Detect which cell encompasses the target text, then output its [x, y] center coordinate. 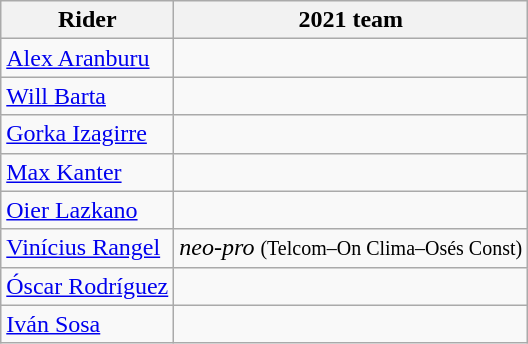
Alex Aranburu [88, 58]
Oier Lazkano [88, 210]
Iván Sosa [88, 324]
neo-pro (Telcom–On Clima–Osés Const) [351, 248]
Vinícius Rangel [88, 248]
Óscar Rodríguez [88, 286]
Max Kanter [88, 172]
Rider [88, 20]
Gorka Izagirre [88, 134]
2021 team [351, 20]
Will Barta [88, 96]
